Scan for the cell matching the given text and deliver its [x, y] coordinate at center. 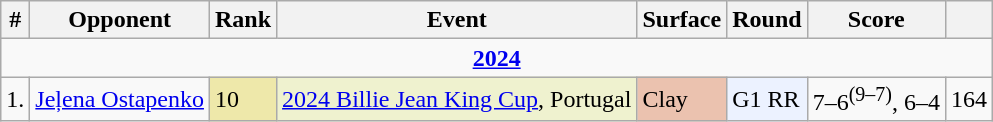
G1 RR [767, 100]
Surface [682, 20]
2024 Billie Jean King Cup, Portugal [457, 100]
Round [767, 20]
2024 [497, 58]
7–6(9–7), 6–4 [876, 100]
Score [876, 20]
1. [16, 100]
164 [968, 100]
Clay [682, 100]
10 [242, 100]
Opponent [120, 20]
Rank [242, 20]
# [16, 20]
Jeļena Ostapenko [120, 100]
Event [457, 20]
